Extract the [x, y] coordinate from the center of the cell holding the provided text.  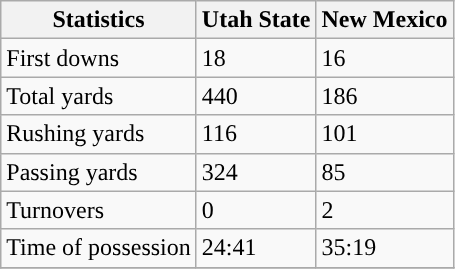
101 [384, 134]
0 [256, 210]
85 [384, 172]
First downs [99, 58]
Passing yards [99, 172]
Rushing yards [99, 134]
35:19 [384, 248]
2 [384, 210]
Time of possession [99, 248]
440 [256, 96]
Total yards [99, 96]
16 [384, 58]
186 [384, 96]
324 [256, 172]
New Mexico [384, 20]
Turnovers [99, 210]
Utah State [256, 20]
18 [256, 58]
24:41 [256, 248]
Statistics [99, 20]
116 [256, 134]
